Return the (X, Y) coordinate for the center point of the cell that contains the specified text.  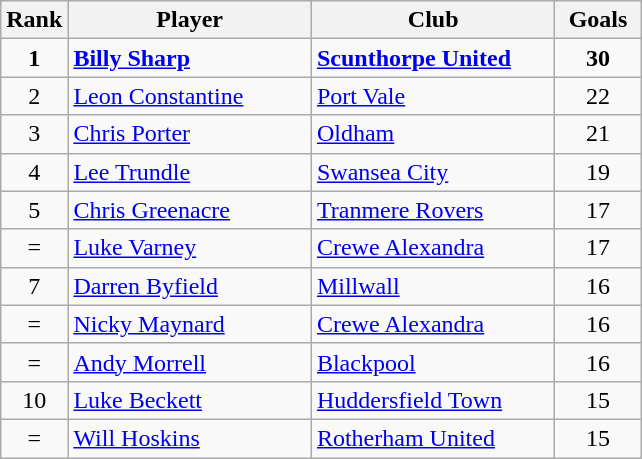
Chris Greenacre (190, 210)
30 (598, 58)
3 (34, 134)
Lee Trundle (190, 172)
Blackpool (433, 362)
7 (34, 286)
22 (598, 96)
4 (34, 172)
Andy Morrell (190, 362)
Will Hoskins (190, 438)
Port Vale (433, 96)
Millwall (433, 286)
Player (190, 20)
Tranmere Rovers (433, 210)
19 (598, 172)
Rotherham United (433, 438)
1 (34, 58)
Club (433, 20)
Chris Porter (190, 134)
Rank (34, 20)
2 (34, 96)
Billy Sharp (190, 58)
5 (34, 210)
Huddersfield Town (433, 400)
Luke Varney (190, 248)
Darren Byfield (190, 286)
10 (34, 400)
Scunthorpe United (433, 58)
Leon Constantine (190, 96)
21 (598, 134)
Goals (598, 20)
Luke Beckett (190, 400)
Oldham (433, 134)
Nicky Maynard (190, 324)
Swansea City (433, 172)
